Return the (x, y) coordinate for the center point of the cell that contains the specified text.  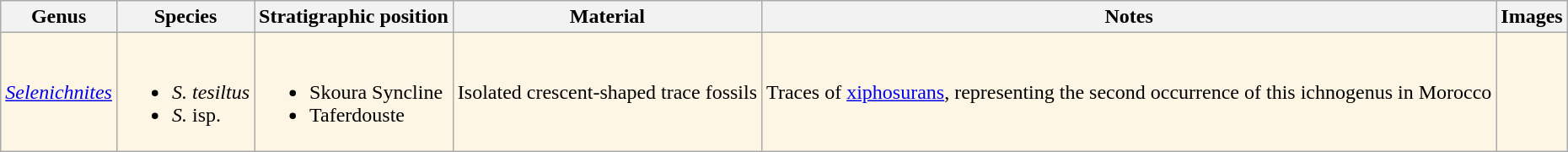
Skoura SynclineTaferdouste (354, 92)
Species (185, 17)
S. tesiltusS. isp. (185, 92)
Isolated crescent-shaped trace fossils (607, 92)
Selenichnites (59, 92)
Notes (1130, 17)
Traces of xiphosurans, representing the second occurrence of this ichnogenus in Morocco (1130, 92)
Genus (59, 17)
Stratigraphic position (354, 17)
Material (607, 17)
Images (1532, 17)
